Detect which cell encompasses the target text, then output its (X, Y) center coordinate. 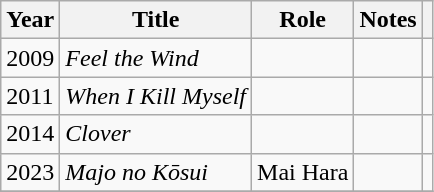
When I Kill Myself (156, 96)
Clover (156, 134)
Notes (388, 20)
Feel the Wind (156, 58)
Majo no Kōsui (156, 172)
2009 (30, 58)
Title (156, 20)
Mai Hara (303, 172)
2011 (30, 96)
2014 (30, 134)
2023 (30, 172)
Role (303, 20)
Year (30, 20)
